Return the (x, y) coordinate for the center point of the cell that contains the specified text.  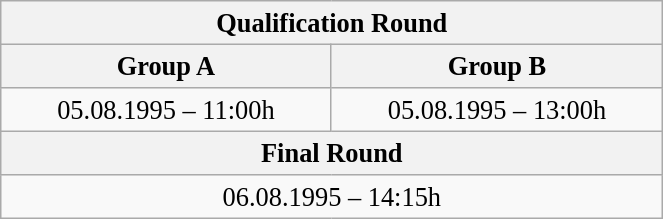
Qualification Round (332, 22)
05.08.1995 – 13:00h (497, 109)
Final Round (332, 153)
Group A (166, 66)
05.08.1995 – 11:00h (166, 109)
06.08.1995 – 14:15h (332, 197)
Group B (497, 66)
